Locate the cell with the specified text and output its (x, y) center coordinate. 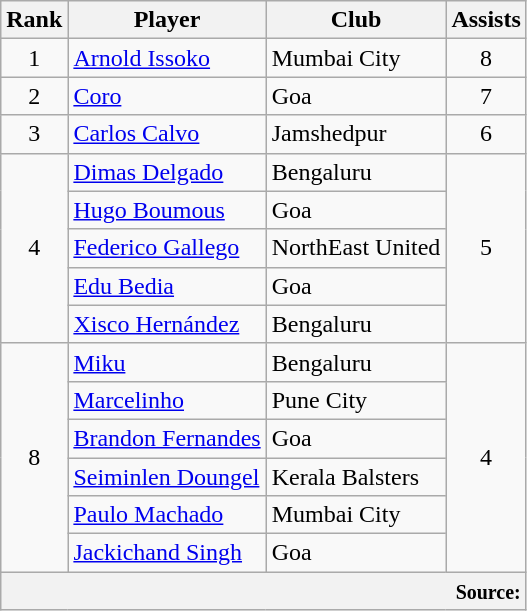
Coro (167, 96)
Jackichand Singh (167, 553)
Brandon Fernandes (167, 438)
Miku (167, 362)
Club (356, 20)
Kerala Balsters (356, 477)
Federico Gallego (167, 248)
Dimas Delgado (167, 172)
Pune City (356, 400)
Player (167, 20)
1 (34, 58)
NorthEast United (356, 248)
2 (34, 96)
Rank (34, 20)
Xisco Hernández (167, 324)
Arnold Issoko (167, 58)
Assists (486, 20)
7 (486, 96)
Marcelinho (167, 400)
Carlos Calvo (167, 134)
3 (34, 134)
Hugo Boumous (167, 210)
Seiminlen Doungel (167, 477)
Jamshedpur (356, 134)
5 (486, 248)
Edu Bedia (167, 286)
6 (486, 134)
Source: (264, 591)
Paulo Machado (167, 515)
